Identify which cell holds the provided text, then report its [X, Y] central coordinate. 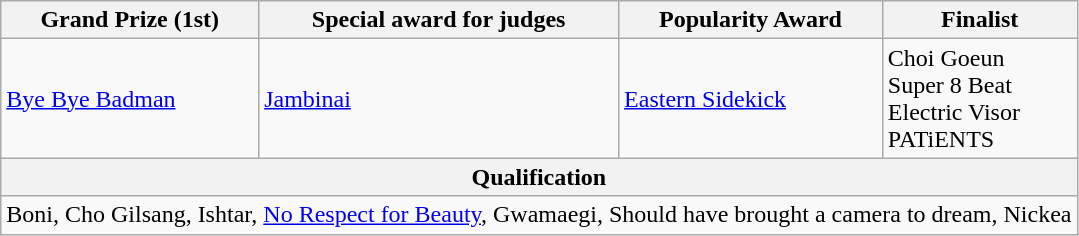
Finalist [980, 20]
Choi GoeunSuper 8 BeatElectric VisorPATiENTS [980, 98]
Eastern Sidekick [751, 98]
Special award for judges [439, 20]
Boni, Cho Gilsang, Ishtar, No Respect for Beauty, Gwamaegi, Should have brought a camera to dream, Nickea [539, 215]
Jambinai [439, 98]
Popularity Award [751, 20]
Grand Prize (1st) [130, 20]
Bye Bye Badman [130, 98]
Qualification [539, 177]
